Provide the (x, y) coordinate of the cell's center where the given text is located.  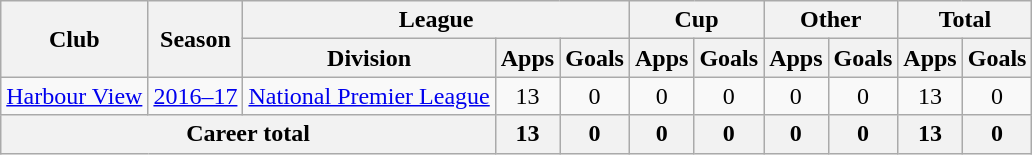
Division (369, 58)
League (436, 20)
Season (196, 39)
Cup (696, 20)
Other (831, 20)
2016–17 (196, 96)
Club (74, 39)
Harbour View (74, 96)
National Premier League (369, 96)
Career total (248, 134)
Total (965, 20)
